Identify which cell holds the provided text, then report its [X, Y] central coordinate. 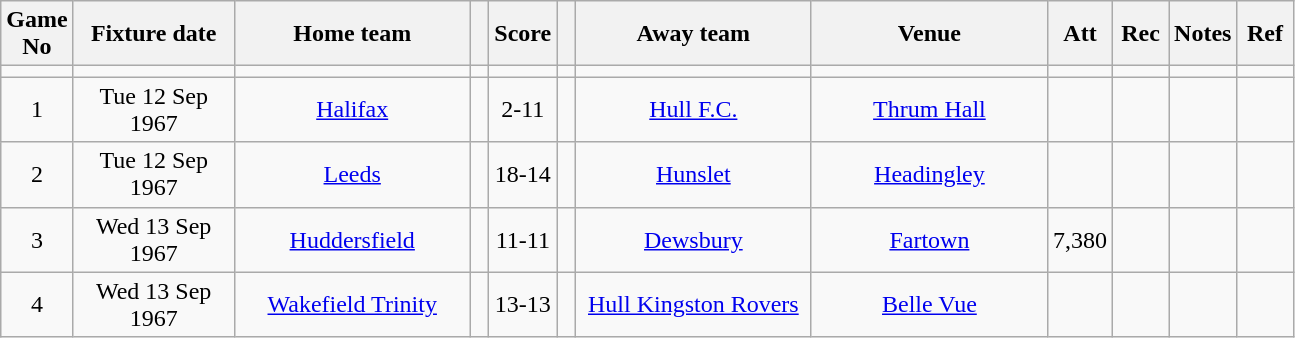
Score [523, 34]
Halifax [352, 110]
Ref [1265, 34]
Game No [37, 34]
11-11 [523, 240]
Fartown [929, 240]
Att [1080, 34]
2 [37, 174]
3 [37, 240]
Venue [929, 34]
Huddersfield [352, 240]
7,380 [1080, 240]
Away team [693, 34]
Fixture date [154, 34]
Rec [1141, 34]
Hunslet [693, 174]
Wakefield Trinity [352, 304]
Hull F.C. [693, 110]
Belle Vue [929, 304]
2-11 [523, 110]
Headingley [929, 174]
Thrum Hall [929, 110]
Hull Kingston Rovers [693, 304]
1 [37, 110]
18-14 [523, 174]
Home team [352, 34]
Notes [1203, 34]
Leeds [352, 174]
13-13 [523, 304]
4 [37, 304]
Dewsbury [693, 240]
